Find where the given text appears and provide that cell's center as [X, Y] coordinate. 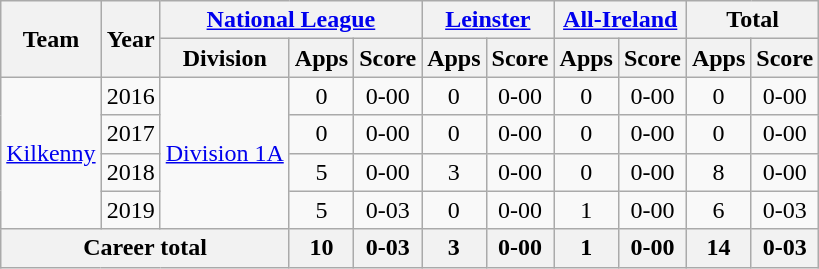
14 [718, 248]
Total [752, 20]
Leinster [488, 20]
National League [290, 20]
8 [718, 172]
Division 1A [224, 153]
All-Ireland [620, 20]
2016 [130, 96]
2018 [130, 172]
2019 [130, 210]
Division [224, 58]
Career total [146, 248]
Team [51, 39]
2017 [130, 134]
10 [321, 248]
Year [130, 39]
Kilkenny [51, 153]
6 [718, 210]
